Output the [x, y] coordinate of the center of the cell containing the given text.  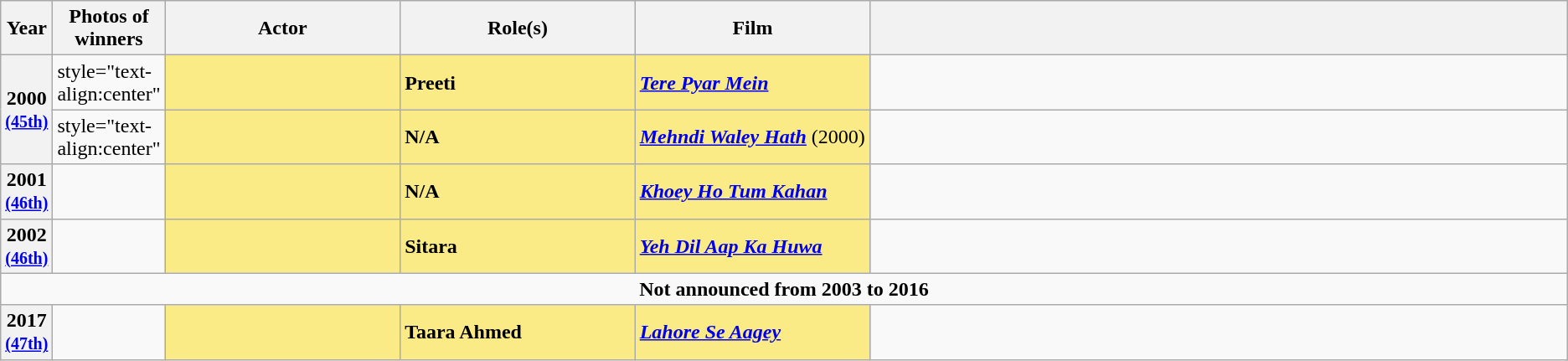
Preeti [518, 82]
2000 (45th) [27, 110]
Role(s) [518, 28]
Taara Ahmed [518, 332]
Mehndi Waley Hath (2000) [752, 137]
2017 (47th) [27, 332]
Not announced from 2003 to 2016 [784, 289]
Lahore Se Aagey [752, 332]
Khoey Ho Tum Kahan [752, 191]
Yeh Dil Aap Ka Huwa [752, 246]
2002 (46th) [27, 246]
Tere Pyar Mein [752, 82]
Film [752, 28]
Photos of winners [109, 28]
Actor [283, 28]
Year [27, 28]
Sitara [518, 246]
2001 (46th) [27, 191]
